From the cell containing the given text, extract its center point as (x, y) coordinate. 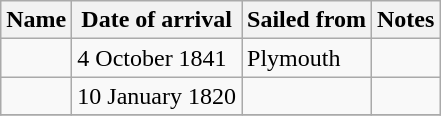
4 October 1841 (157, 58)
Date of arrival (157, 20)
10 January 1820 (157, 96)
Name (36, 20)
Sailed from (307, 20)
Notes (405, 20)
Plymouth (307, 58)
